Detect which cell encompasses the target text, then output its (X, Y) center coordinate. 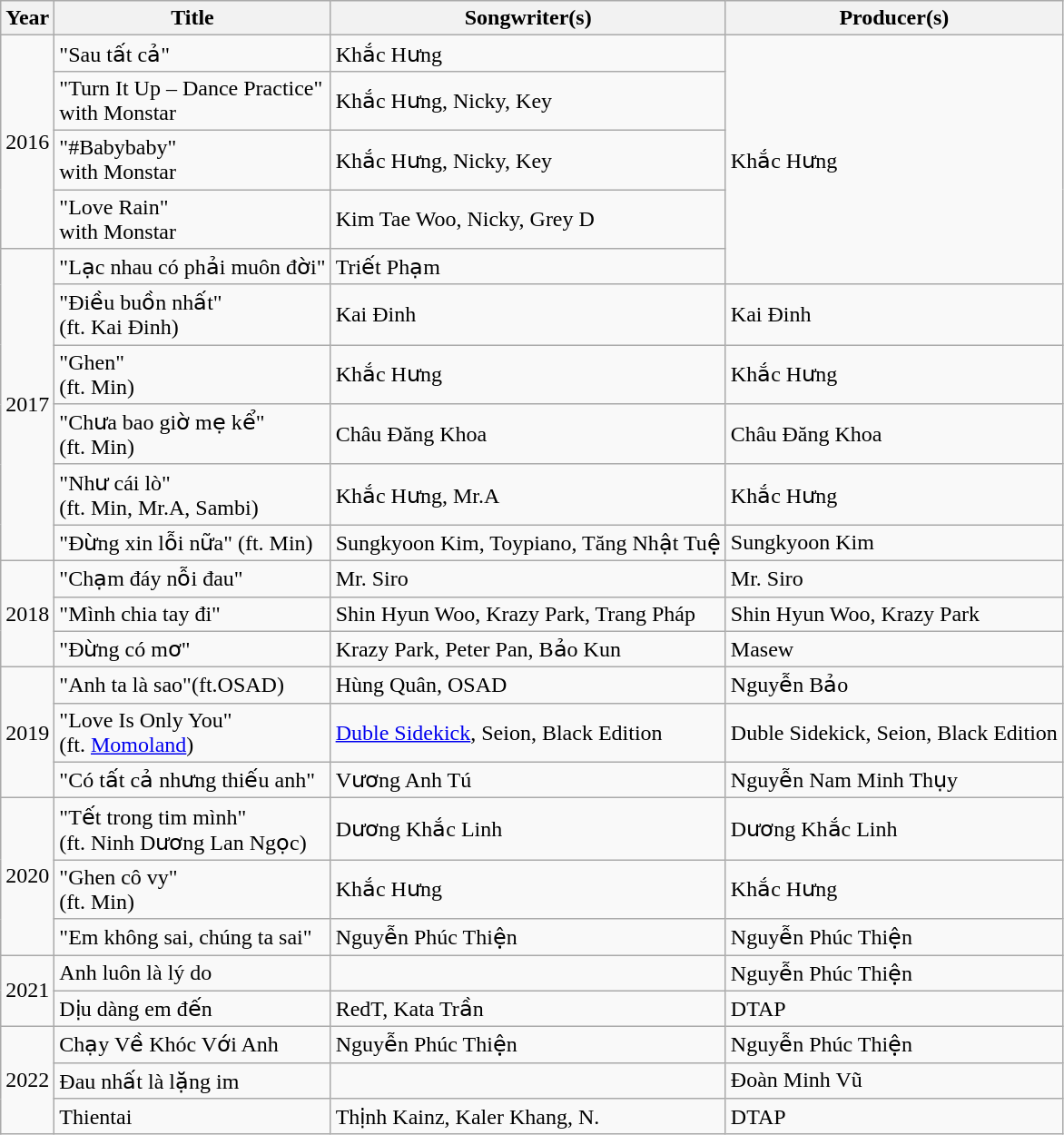
Shin Hyun Woo, Krazy Park, Trang Pháp (528, 614)
"Turn It Up – Dance Practice"with Monstar (192, 100)
Khắc Hưng, Mr.A (528, 494)
"Love Is Only You"(ft. Momoland) (192, 732)
"Tết trong tim mình"(ft. Ninh Dương Lan Ngọc) (192, 829)
2019 (27, 733)
"Đừng có mơ" (192, 649)
"Ghen"(ft. Min) (192, 374)
"Love Rain"with Monstar (192, 218)
2018 (27, 614)
Sungkyoon Kim (893, 543)
Anh luôn là lý do (192, 973)
2016 (27, 142)
2021 (27, 992)
"Sau tất cả" (192, 54)
Thientai (192, 1117)
Dịu dàng em đến (192, 1009)
Songwriter(s) (528, 18)
"Chưa bao giờ mẹ kể"(ft. Min) (192, 434)
Chạy Về Khóc Với Anh (192, 1045)
Nguyễn Bảo (893, 686)
"Anh ta là sao"(ft.OSAD) (192, 686)
Hùng Quân, OSAD (528, 686)
Year (27, 18)
Đau nhất là lặng im (192, 1081)
"Mình chia tay đi" (192, 614)
2022 (27, 1081)
Vương Anh Tú (528, 780)
"Lạc nhau có phải muôn đời" (192, 267)
Nguyễn Nam Minh Thụy (893, 780)
Thịnh Kainz, Kaler Khang, N. (528, 1117)
"Điều buồn nhất"(ft. Kai Đinh) (192, 314)
"Chạm đáy nỗi đau" (192, 578)
Shin Hyun Woo, Krazy Park (893, 614)
Masew (893, 649)
Đoàn Minh Vũ (893, 1081)
"Đừng xin lỗi nữa" (ft. Min) (192, 543)
"Như cái lò"(ft. Min, Mr.A, Sambi) (192, 494)
2017 (27, 405)
Sungkyoon Kim, Toypiano, Tăng Nhật Tuệ (528, 543)
Krazy Park, Peter Pan, Bảo Kun (528, 649)
Producer(s) (893, 18)
"Em không sai, chúng ta sai" (192, 937)
"Có tất cả nhưng thiếu anh" (192, 780)
2020 (27, 877)
"#Babybaby"with Monstar (192, 160)
Triết Phạm (528, 267)
RedT, Kata Trần (528, 1009)
Kim Tae Woo, Nicky, Grey D (528, 218)
Title (192, 18)
"Ghen cô vy"(ft. Min) (192, 890)
